Find where the given text appears and provide that cell's center as (x, y) coordinate. 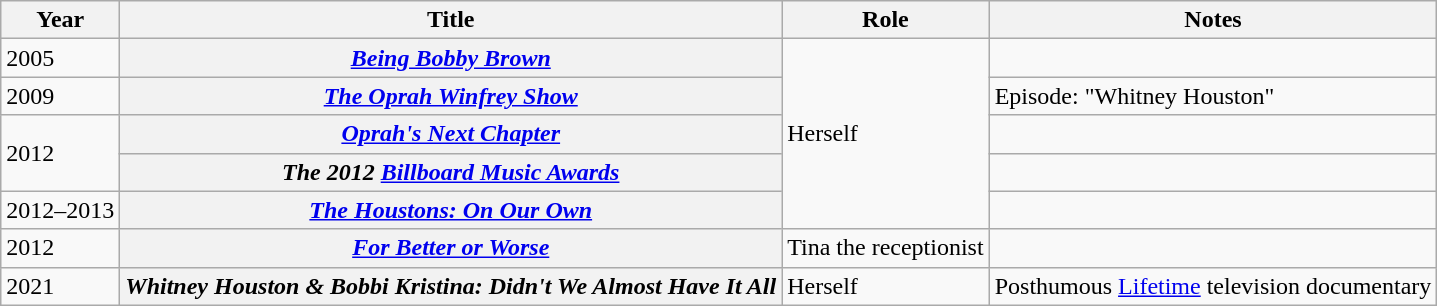
Notes (1213, 20)
2012–2013 (60, 210)
Oprah's Next Chapter (451, 134)
2009 (60, 96)
Being Bobby Brown (451, 58)
Year (60, 20)
Episode: "Whitney Houston" (1213, 96)
The Houstons: On Our Own (451, 210)
The Oprah Winfrey Show (451, 96)
2005 (60, 58)
Tina the receptionist (886, 248)
The 2012 Billboard Music Awards (451, 172)
Title (451, 20)
Whitney Houston & Bobbi Kristina: Didn't We Almost Have It All (451, 286)
Role (886, 20)
Posthumous Lifetime television documentary (1213, 286)
2021 (60, 286)
For Better or Worse (451, 248)
